Return (X, Y) of the center of cell containing provided text 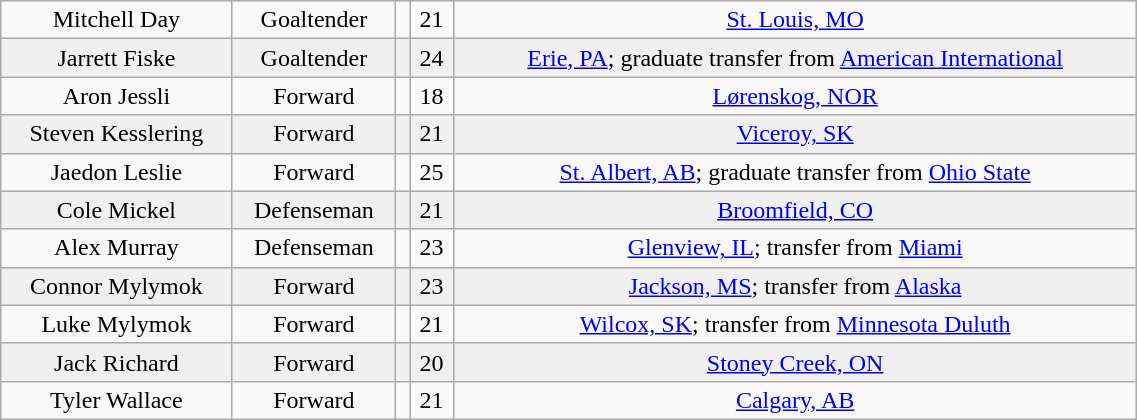
24 (432, 58)
25 (432, 172)
St. Louis, MO (794, 20)
Erie, PA; graduate transfer from American International (794, 58)
Jarrett Fiske (116, 58)
Luke Mylymok (116, 324)
Tyler Wallace (116, 400)
St. Albert, AB; graduate transfer from Ohio State (794, 172)
18 (432, 96)
Jack Richard (116, 362)
Calgary, AB (794, 400)
Viceroy, SK (794, 134)
Jackson, MS; transfer from Alaska (794, 286)
Broomfield, CO (794, 210)
Aron Jessli (116, 96)
Connor Mylymok (116, 286)
Alex Murray (116, 248)
Cole Mickel (116, 210)
Lørenskog, NOR (794, 96)
20 (432, 362)
Glenview, IL; transfer from Miami (794, 248)
Mitchell Day (116, 20)
Stoney Creek, ON (794, 362)
Steven Kesslering (116, 134)
Wilcox, SK; transfer from Minnesota Duluth (794, 324)
Jaedon Leslie (116, 172)
